Return (X, Y) of the center of cell containing provided text 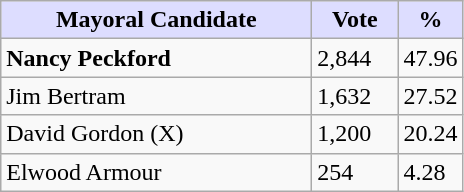
1,200 (355, 134)
254 (355, 172)
1,632 (355, 96)
2,844 (355, 58)
4.28 (430, 172)
Vote (355, 20)
Elwood Armour (156, 172)
Mayoral Candidate (156, 20)
47.96 (430, 58)
David Gordon (X) (156, 134)
20.24 (430, 134)
% (430, 20)
Jim Bertram (156, 96)
Nancy Peckford (156, 58)
27.52 (430, 96)
